Search for the cell housing the specified text and yield its (X, Y) center coordinate. 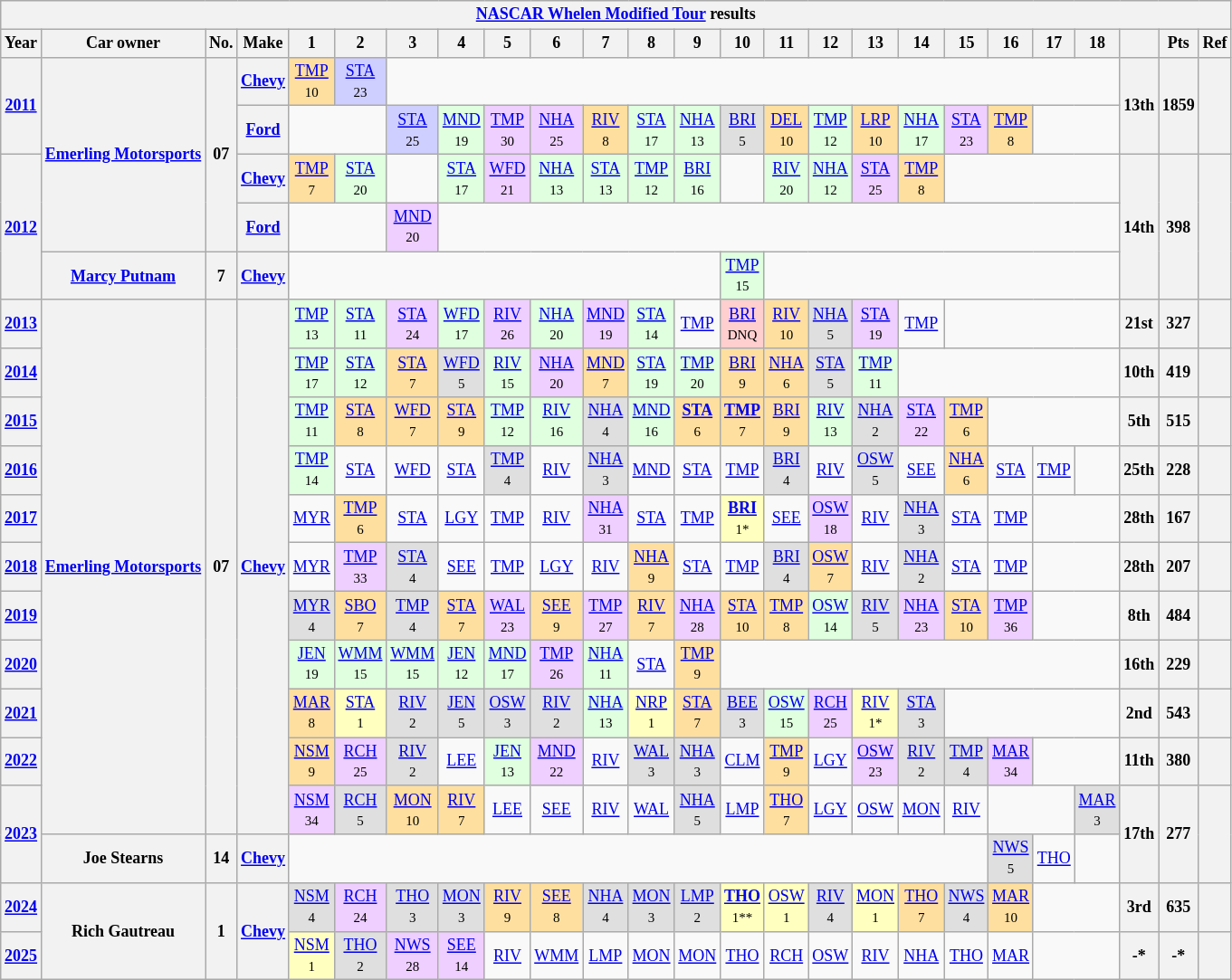
WFD21 (507, 178)
TMP33 (360, 567)
11 (786, 43)
8 (652, 43)
MON10 (413, 810)
207 (1179, 567)
LRP10 (876, 130)
MON1 (876, 908)
419 (1179, 373)
STA9 (462, 422)
MYR4 (311, 615)
RCH (786, 956)
STA6 (697, 422)
515 (1179, 422)
13th (1139, 105)
MND22 (557, 761)
RIV26 (507, 324)
JEN13 (507, 761)
Marcy Putnam (123, 276)
NHA23 (922, 615)
TMP15 (742, 276)
15 (967, 43)
8th (1139, 615)
NHA9 (652, 567)
NWS5 (1011, 859)
9 (697, 43)
STA14 (652, 324)
BRI1* (742, 519)
THO1** (742, 908)
NRP1 (652, 713)
RIV8 (606, 130)
CLM (742, 761)
167 (1179, 519)
MND16 (652, 422)
21st (1139, 324)
RIV13 (831, 422)
16th (1139, 664)
SEE8 (557, 908)
MAR8 (311, 713)
229 (1179, 664)
MAR (1011, 956)
Make (263, 43)
2023 (22, 834)
OSW14 (831, 615)
WFD7 (413, 422)
NWS28 (413, 956)
10 (742, 43)
BRIDNQ (742, 324)
MND7 (606, 373)
OSW15 (786, 713)
3 (413, 43)
NHA17 (922, 130)
JEN5 (462, 713)
2025 (22, 956)
13 (876, 43)
DEL10 (786, 130)
12 (831, 43)
NHA28 (697, 615)
STA5 (831, 373)
NHA31 (606, 519)
RIV10 (786, 324)
TMP27 (606, 615)
484 (1179, 615)
RIV5 (876, 615)
SBO7 (360, 615)
Car owner (123, 43)
JEN12 (462, 664)
10th (1139, 373)
635 (1179, 908)
MND (652, 470)
LMP2 (697, 908)
2 (360, 43)
RIV16 (557, 422)
WAL (652, 810)
2014 (22, 373)
TMP36 (1011, 615)
STA3 (922, 713)
2011 (22, 105)
NSM9 (311, 761)
MAR34 (1011, 761)
RIV1* (876, 713)
NSM34 (311, 810)
STA12 (360, 373)
TMP14 (311, 470)
277 (1179, 834)
MAR3 (1097, 810)
RCH5 (360, 810)
2019 (22, 615)
STA8 (360, 422)
RIV4 (831, 908)
MND20 (413, 227)
2015 (22, 422)
TMP26 (557, 664)
2021 (22, 713)
STA20 (360, 178)
STA22 (922, 422)
THO2 (360, 956)
MAR10 (1011, 908)
TMP30 (507, 130)
11th (1139, 761)
JEN19 (311, 664)
5 (507, 43)
STA4 (413, 567)
Rich Gautreau (123, 932)
14th (1139, 226)
Joe Stearns (123, 859)
2017 (22, 519)
RCH24 (360, 908)
STA1 (360, 713)
NHA (922, 956)
327 (1179, 324)
5th (1139, 422)
RIV15 (507, 373)
NHA12 (831, 178)
No. (221, 43)
2nd (1139, 713)
WFD (413, 470)
TMP17 (311, 373)
Year (22, 43)
Ref (1215, 43)
STA24 (413, 324)
WFD17 (462, 324)
OSW1 (786, 908)
18 (1097, 43)
OSW3 (507, 713)
SEE14 (462, 956)
TMP10 (311, 81)
380 (1179, 761)
2012 (22, 226)
543 (1179, 713)
TMP20 (697, 373)
OSW7 (831, 567)
398 (1179, 226)
17th (1139, 834)
228 (1179, 470)
THO3 (413, 908)
STA13 (606, 178)
RIV20 (786, 178)
3rd (1139, 908)
OSW5 (876, 470)
1859 (1179, 105)
2022 (22, 761)
NASCAR Whelen Modified Tour results (616, 14)
2013 (22, 324)
WAL23 (507, 615)
BEE3 (742, 713)
BRI16 (697, 178)
NWS4 (967, 908)
2020 (22, 664)
RIV9 (507, 908)
17 (1054, 43)
WFD5 (462, 373)
STA11 (360, 324)
Pts (1179, 43)
SEE9 (557, 615)
WAL3 (652, 761)
WMM (557, 956)
2018 (22, 567)
BRI5 (742, 130)
25th (1139, 470)
4 (462, 43)
NSM1 (311, 956)
NHA11 (606, 664)
6 (557, 43)
16 (1011, 43)
MND17 (507, 664)
NHA25 (557, 130)
OSW23 (876, 761)
OSW18 (831, 519)
2024 (22, 908)
NSM4 (311, 908)
TMP13 (311, 324)
2016 (22, 470)
